Scan for the cell matching the given text and deliver its (x, y) coordinate at center. 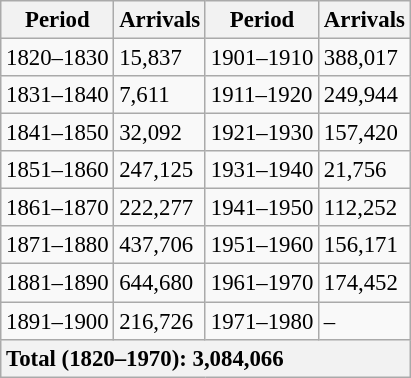
1891–1900 (58, 321)
1931–1940 (262, 170)
1871–1880 (58, 245)
644,680 (160, 283)
1941–1950 (262, 208)
174,452 (365, 283)
388,017 (365, 58)
– (365, 321)
247,125 (160, 170)
15,837 (160, 58)
437,706 (160, 245)
222,277 (160, 208)
1851–1860 (58, 170)
1861–1870 (58, 208)
1820–1830 (58, 58)
1951–1960 (262, 245)
1921–1930 (262, 133)
7,611 (160, 95)
1881–1890 (58, 283)
157,420 (365, 133)
1841–1850 (58, 133)
1961–1970 (262, 283)
156,171 (365, 245)
249,944 (365, 95)
1901–1910 (262, 58)
1911–1920 (262, 95)
1971–1980 (262, 321)
112,252 (365, 208)
1831–1840 (58, 95)
216,726 (160, 321)
Total (1820–1970): 3,084,066 (206, 358)
32,092 (160, 133)
21,756 (365, 170)
